Search for the cell housing the specified text and yield its (x, y) center coordinate. 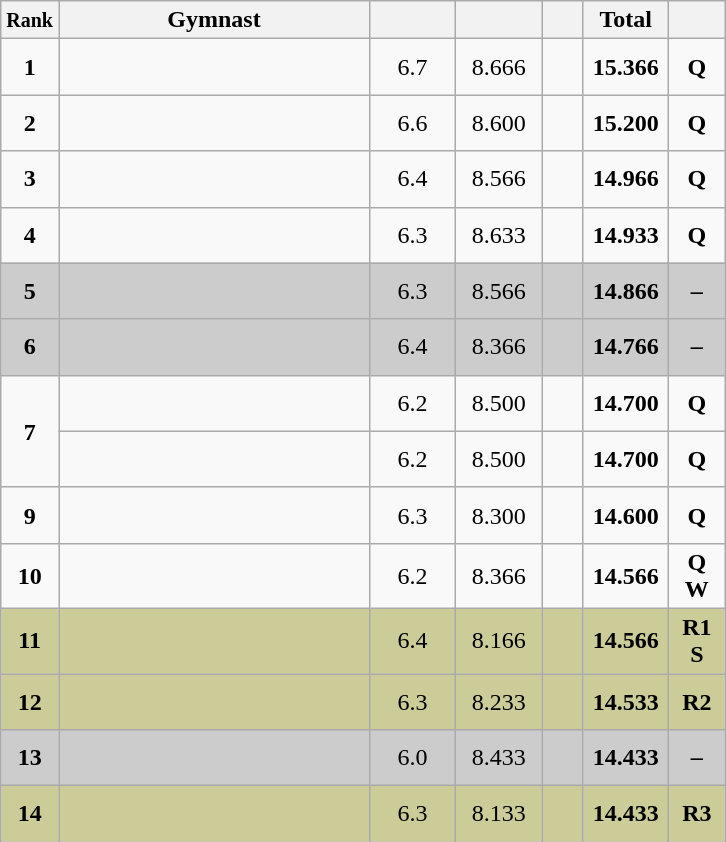
Q W (697, 576)
13 (30, 758)
12 (30, 702)
R3 (697, 814)
R1 S (697, 640)
8.133 (499, 814)
14 (30, 814)
14.766 (626, 347)
14.866 (626, 291)
8.433 (499, 758)
11 (30, 640)
8.233 (499, 702)
Total (626, 20)
5 (30, 291)
8.600 (499, 123)
1 (30, 67)
14.533 (626, 702)
14.933 (626, 235)
9 (30, 515)
8.166 (499, 640)
2 (30, 123)
6.6 (413, 123)
8.300 (499, 515)
8.633 (499, 235)
14.966 (626, 179)
R2 (697, 702)
14.600 (626, 515)
8.666 (499, 67)
6.7 (413, 67)
Rank (30, 20)
15.366 (626, 67)
15.200 (626, 123)
6.0 (413, 758)
6 (30, 347)
10 (30, 576)
3 (30, 179)
Gymnast (214, 20)
7 (30, 431)
4 (30, 235)
